Pinpoint the cell where the given text exists, returning its (x, y) midpoint coordinate. 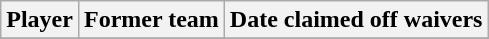
Player (40, 20)
Date claimed off waivers (356, 20)
Former team (151, 20)
